Extract the [x, y] coordinate from the center of the cell holding the provided text.  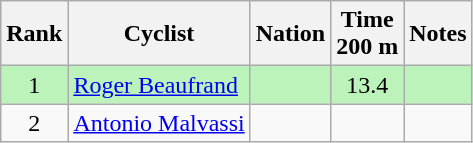
Nation [290, 34]
1 [34, 85]
Antonio Malvassi [159, 123]
Cyclist [159, 34]
Time200 m [368, 34]
2 [34, 123]
Roger Beaufrand [159, 85]
Rank [34, 34]
13.4 [368, 85]
Notes [438, 34]
